Extract the [X, Y] coordinate from the center of the cell holding the provided text.  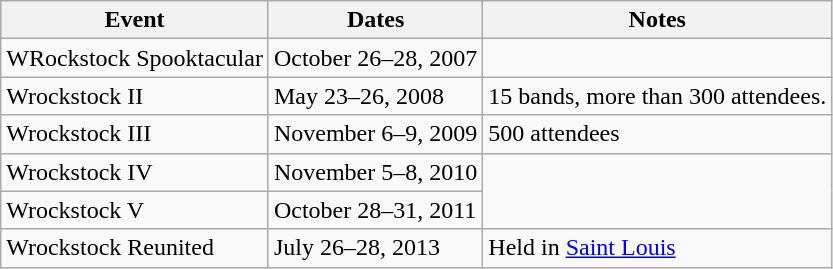
Wrockstock III [135, 134]
November 5–8, 2010 [375, 172]
May 23–26, 2008 [375, 96]
October 28–31, 2011 [375, 210]
Dates [375, 20]
July 26–28, 2013 [375, 248]
Notes [658, 20]
Wrockstock IV [135, 172]
October 26–28, 2007 [375, 58]
Wrockstock V [135, 210]
November 6–9, 2009 [375, 134]
Event [135, 20]
WRockstock Spooktacular [135, 58]
Wrockstock Reunited [135, 248]
500 attendees [658, 134]
Wrockstock II [135, 96]
15 bands, more than 300 attendees. [658, 96]
Held in Saint Louis [658, 248]
